Output the (X, Y) coordinate of the center of the cell containing the given text.  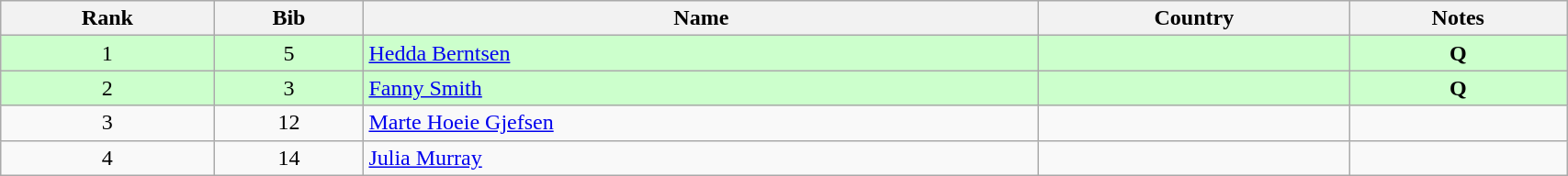
4 (107, 158)
1 (107, 53)
Fanny Smith (702, 88)
Name (702, 18)
12 (288, 123)
Marte Hoeie Gjefsen (702, 123)
Hedda Berntsen (702, 53)
Rank (107, 18)
Bib (288, 18)
2 (107, 88)
Julia Murray (702, 158)
14 (288, 158)
5 (288, 53)
Country (1194, 18)
Notes (1459, 18)
